Search for the cell housing the specified text and yield its [X, Y] center coordinate. 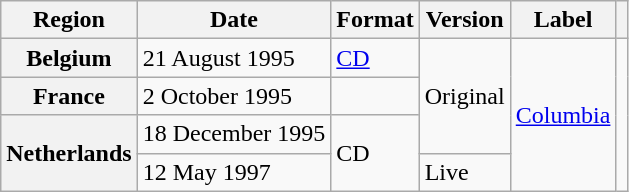
Date [234, 20]
France [69, 96]
Belgium [69, 58]
Region [69, 20]
2 October 1995 [234, 96]
Live [464, 172]
Format [375, 20]
Version [464, 20]
18 December 1995 [234, 134]
12 May 1997 [234, 172]
Label [563, 20]
Columbia [563, 115]
21 August 1995 [234, 58]
Netherlands [69, 153]
Original [464, 96]
